From the cell containing the given text, extract its center point as (X, Y) coordinate. 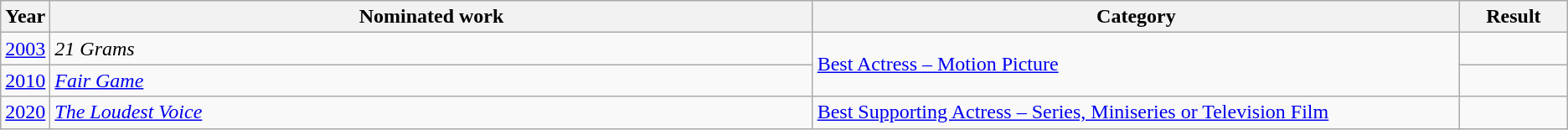
Result (1514, 17)
21 Grams (431, 49)
2010 (25, 81)
2003 (25, 49)
Year (25, 17)
Category (1136, 17)
Best Actress – Motion Picture (1136, 65)
Best Supporting Actress – Series, Miniseries or Television Film (1136, 112)
The Loudest Voice (431, 112)
2020 (25, 112)
Nominated work (431, 17)
Fair Game (431, 81)
